From the cell containing the given text, extract its center point as [X, Y] coordinate. 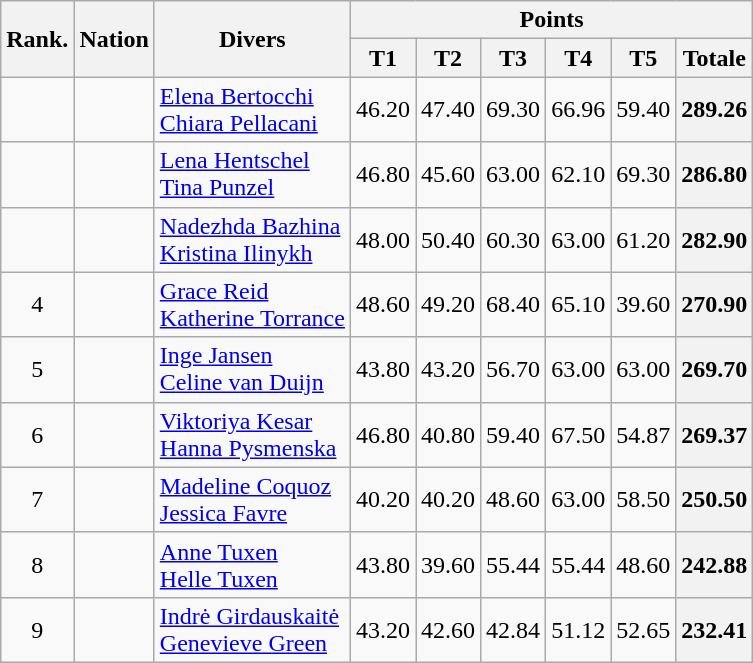
T1 [382, 58]
66.96 [578, 110]
Grace ReidKatherine Torrance [252, 304]
289.26 [714, 110]
270.90 [714, 304]
Elena BertocchiChiara Pellacani [252, 110]
Indrė GirdauskaitėGenevieve Green [252, 630]
242.88 [714, 564]
T5 [644, 58]
47.40 [448, 110]
4 [38, 304]
52.65 [644, 630]
49.20 [448, 304]
Viktoriya KesarHanna Pysmenska [252, 434]
T4 [578, 58]
Points [551, 20]
61.20 [644, 240]
269.37 [714, 434]
Divers [252, 39]
Anne TuxenHelle Tuxen [252, 564]
40.80 [448, 434]
48.00 [382, 240]
62.10 [578, 174]
9 [38, 630]
282.90 [714, 240]
Rank. [38, 39]
67.50 [578, 434]
T2 [448, 58]
50.40 [448, 240]
56.70 [514, 370]
58.50 [644, 500]
5 [38, 370]
Madeline CoquozJessica Favre [252, 500]
232.41 [714, 630]
Nadezhda BazhinaKristina Ilinykh [252, 240]
46.20 [382, 110]
45.60 [448, 174]
68.40 [514, 304]
42.60 [448, 630]
60.30 [514, 240]
269.70 [714, 370]
286.80 [714, 174]
54.87 [644, 434]
8 [38, 564]
250.50 [714, 500]
6 [38, 434]
7 [38, 500]
Lena HentschelTina Punzel [252, 174]
T3 [514, 58]
Inge JansenCeline van Duijn [252, 370]
Nation [114, 39]
42.84 [514, 630]
Totale [714, 58]
51.12 [578, 630]
65.10 [578, 304]
